Locate the cell with the specified text and output its [x, y] center coordinate. 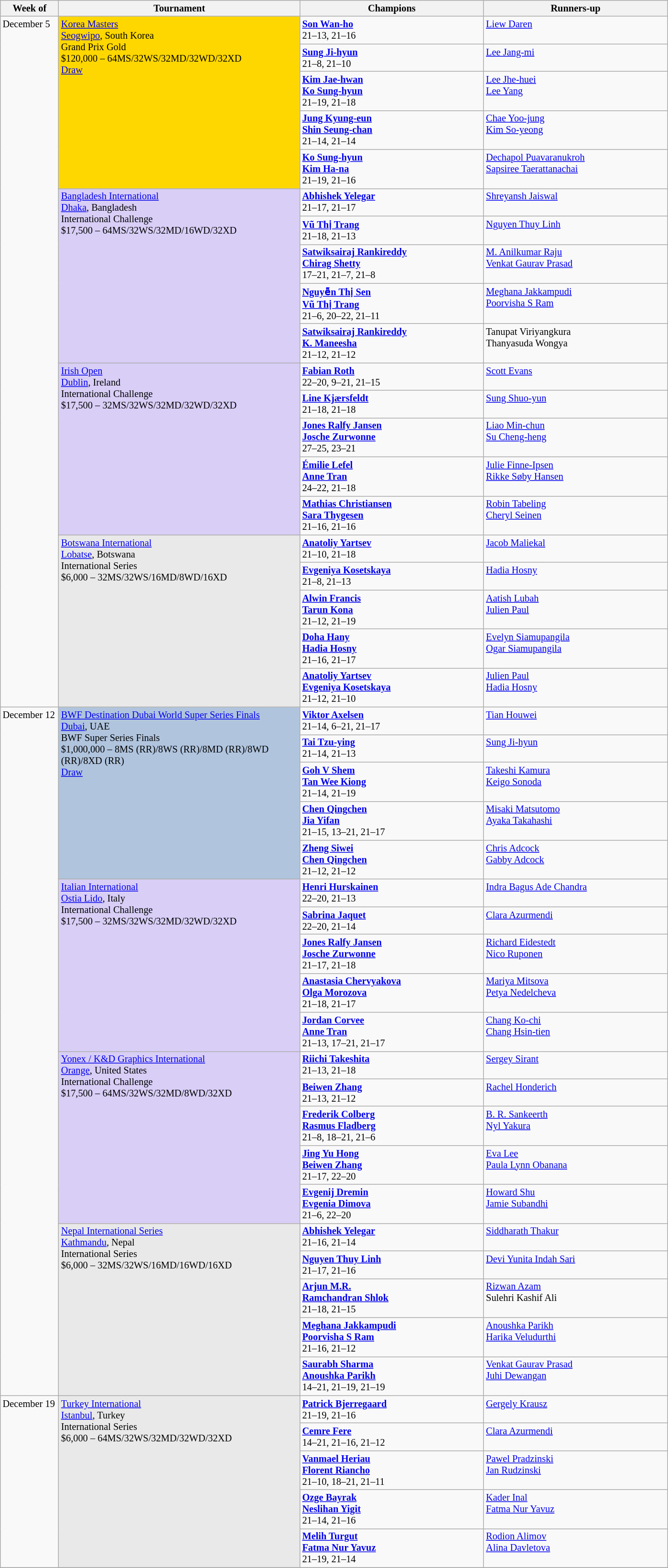
Vanmael Heriau Florent Riancho21–10, 18–21, 21–11 [392, 1470]
Alwin Francis Tarun Kona21–12, 21–19 [392, 610]
Vũ Thị Trang21–18, 21–13 [392, 230]
Line Kjærsfeldt21–18, 21–18 [392, 404]
Tournament [180, 8]
Liew Daren [575, 30]
Ozge Bayrak Neslihan Yigit21–14, 21–16 [392, 1509]
Italian International Ostia Lido, ItalyInternational Challenge$17,500 – 32MS/32WS/32MD/32WD/32XD [180, 965]
December 12 [30, 1051]
Beiwen Zhang21–13, 21–12 [392, 1093]
Eva Lee Paula Lynn Obanana [575, 1165]
Sergey Sirant [575, 1065]
Julien Paul Hadia Hosny [575, 687]
Pawel Pradzinski Jan Rudzinski [575, 1470]
Tanupat Viriyangkura Thanyasuda Wongya [575, 343]
Devi Yunita Indah Sari [575, 1265]
Mathias Christiansen Sara Thygesen21–16, 21–16 [392, 516]
Botswana InternationalLobatse, BotswanaInternational Series$6,000 – 32MS/32WS/16MD/8WD/16XD [180, 621]
Arjun M.R. Ramchandran Shlok21–18, 21–15 [392, 1298]
Viktor Axelsen21–14, 6–21, 21–17 [392, 721]
Week of [30, 8]
Nepal International Series Kathmandu, NepalInternational Series$6,000 – 32MS/32WS/16MD/16WD/16XD [180, 1309]
Lee Jhe-huei Lee Yang [575, 91]
Frederik Colberg Rasmus Fladberg21–8, 18–21, 21–6 [392, 1126]
Kim Jae-hwan Ko Sung-hyun21–19, 21–18 [392, 91]
Rachel Honderich [575, 1093]
Jing Yu Hong Beiwen Zhang21–17, 22–20 [392, 1165]
Yonex / K&D Graphics International Orange, United StatesInternational Challenge$17,500 – 64MS/32WS/32MD/8WD/32XD [180, 1137]
Takeshi Kamura Keigo Sonoda [575, 782]
December 19 [30, 1482]
Zheng Siwei Chen Qingchen21–12, 21–12 [392, 859]
Evgenij Dremin Evgenia Dimova21–6, 22–20 [392, 1204]
Irish Open Dublin, IrelandInternational Challenge$17,500 – 32MS/32WS/32MD/32WD/32XD [180, 449]
Evelyn Siamupangila Ogar Siamupangila [575, 648]
Chae Yoo-jung Kim So-yeong [575, 130]
Tian Houwei [575, 721]
Saurabh Sharma Anoushka Parikh14–21, 21–19, 21–19 [392, 1376]
Tai Tzu-ying21–14, 21–13 [392, 748]
Dechapol Puavaranukroh Sapsiree Taerattanachai [575, 169]
Shreyansh Jaiswal [575, 202]
Nguyen Thuy Linh [575, 230]
Sung Ji-hyun21–8, 21–10 [392, 58]
Meghana Jakkampudi Poorvisha S Ram [575, 304]
Melih Turgut Fatma Nur Yavuz21–19, 21–14 [392, 1548]
Siddharath Thakur [575, 1237]
Anatoliy Yartsev Evgeniya Kosetskaya21–12, 21–10 [392, 687]
Jordan Corvee Anne Tran21–13, 17–21, 21–17 [392, 1032]
Nguyễn Thị Sen Vũ Thị Trang21–6, 20–22, 21–11 [392, 304]
Cemre Fere14–21, 21–16, 21–12 [392, 1437]
Howard Shu Jamie Subandhi [575, 1204]
Émilie Lefel Anne Tran24–22, 21–18 [392, 476]
Meghana Jakkampudi Poorvisha S Ram21–16, 21–12 [392, 1337]
Anoushka Parikh Harika Veludurthi [575, 1337]
Goh V Shem Tan Wee Kiong21–14, 21–19 [392, 782]
Turkey InternationalIstanbul, TurkeyInternational Series$6,000 – 64MS/32WS/32MD/32WD/32XD [180, 1482]
Jones Ralfy Jansen Josche Zurwonne21–17, 21–18 [392, 954]
Venkat Gaurav Prasad Juhi Dewangan [575, 1376]
Richard Eidestedt Nico Ruponen [575, 954]
Chris Adcock Gabby Adcock [575, 859]
Jung Kyung-eun Shin Seung-chan21–14, 21–14 [392, 130]
Anatoliy Yartsev21–10, 21–18 [392, 548]
December 5 [30, 362]
Sung Shuo-yun [575, 404]
Evgeniya Kosetskaya21–8, 21–13 [392, 576]
Satwiksairaj Rankireddy Chirag Shetty17–21, 21–7, 21–8 [392, 264]
Mariya Mitsova Petya Nedelcheva [575, 993]
Rizwan Azam Sulehri Kashif Ali [575, 1298]
Kader Inal Fatma Nur Yavuz [575, 1509]
Misaki Matsutomo Ayaka Takahashi [575, 821]
Patrick Bjerregaard21–19, 21–16 [392, 1409]
Anastasia Chervyakova Olga Morozova21–18, 21–17 [392, 993]
Aatish Lubah Julien Paul [575, 610]
Lee Jang-mi [575, 58]
Indra Bagus Ade Chandra [575, 893]
Abhishek Yelegar21–16, 21–14 [392, 1237]
Jacob Maliekal [575, 548]
Riichi Takeshita21–13, 21–18 [392, 1065]
M. Anilkumar Raju Venkat Gaurav Prasad [575, 264]
Doha Hany Hadia Hosny21–16, 21–17 [392, 648]
Abhishek Yelegar21–17, 21–17 [392, 202]
Runners-up [575, 8]
Jones Ralfy Jansen Josche Zurwonne27–25, 23–21 [392, 437]
Bangladesh InternationalDhaka, BangladeshInternational Challenge$17,500 – 64MS/32WS/32MD/16WD/32XD [180, 275]
Chen Qingchen Jia Yifan21–15, 13–21, 21–17 [392, 821]
Korea MastersSeogwipo, South KoreaGrand Prix Gold$120,000 – 64MS/32WS/32MD/32WD/32XDDraw [180, 102]
Rodion Alimov Alina Davletova [575, 1548]
Sabrina Jaquet22–20, 21–14 [392, 921]
Ko Sung-hyun Kim Ha-na21–19, 21–16 [392, 169]
Liao Min-chun Su Cheng-heng [575, 437]
Robin Tabeling Cheryl Seinen [575, 516]
BWF Destination Dubai World Super Series Finals Dubai, UAEBWF Super Series Finals$1,000,000 – 8MS (RR)/8WS (RR)/8MD (RR)/8WD (RR)/8XD (RR)Draw [180, 793]
Hadia Hosny [575, 576]
Fabian Roth22–20, 9–21, 21–15 [392, 376]
Sung Ji-hyun [575, 748]
Son Wan-ho21–13, 21–16 [392, 30]
Champions [392, 8]
Chang Ko-chi Chang Hsin-tien [575, 1032]
Scott Evans [575, 376]
Gergely Krausz [575, 1409]
Satwiksairaj Rankireddy K. Maneesha21–12, 21–12 [392, 343]
Julie Finne-Ipsen Rikke Søby Hansen [575, 476]
Henri Hurskainen22–20, 21–13 [392, 893]
Nguyen Thuy Linh21–17, 21–16 [392, 1265]
B. R. Sankeerth Nyl Yakura [575, 1126]
